Pinpoint the cell where the given text exists, returning its (X, Y) midpoint coordinate. 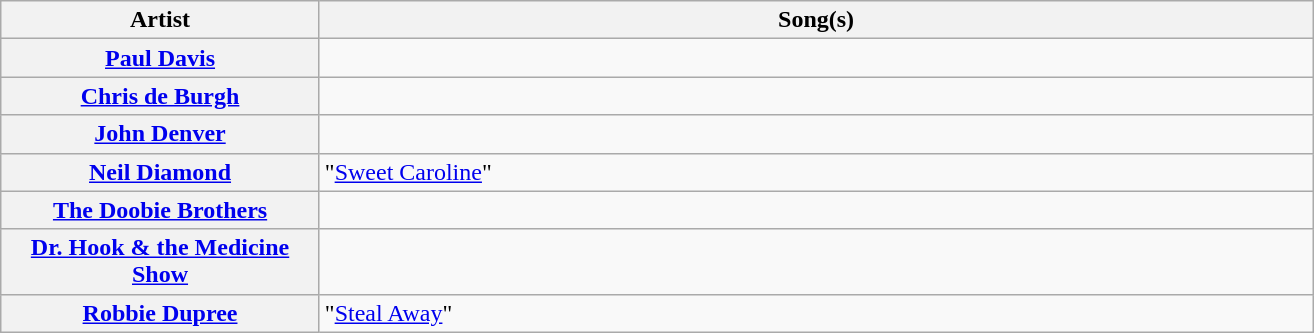
Neil Diamond (160, 172)
"Steal Away" (816, 313)
Artist (160, 20)
Robbie Dupree (160, 313)
Paul Davis (160, 58)
Dr. Hook & the Medicine Show (160, 262)
"Sweet Caroline" (816, 172)
The Doobie Brothers (160, 210)
Song(s) (816, 20)
Chris de Burgh (160, 96)
John Denver (160, 134)
